Capture the cell that displays the provided text and extract its (x, y) central coordinate. 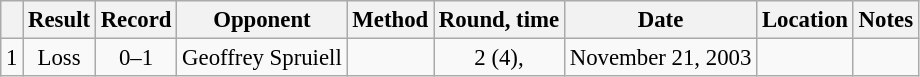
Method (390, 20)
Result (60, 20)
Record (136, 20)
Geoffrey Spruiell (262, 58)
Round, time (500, 20)
Notes (886, 20)
Loss (60, 58)
1 (12, 58)
Date (660, 20)
Opponent (262, 20)
0–1 (136, 58)
Location (806, 20)
2 (4), (500, 58)
November 21, 2003 (660, 58)
